Scan for the cell matching the given text and deliver its [X, Y] coordinate at center. 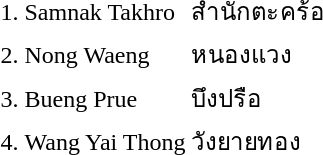
Bueng Prue [105, 98]
Nong Waeng [105, 54]
